From the cell containing the given text, extract its center point as [x, y] coordinate. 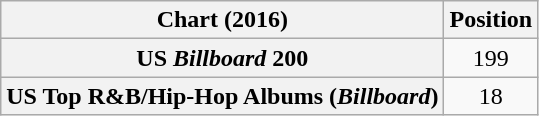
199 [491, 58]
Position [491, 20]
18 [491, 96]
US Top R&B/Hip-Hop Albums (Billboard) [222, 96]
US Billboard 200 [222, 58]
Chart (2016) [222, 20]
